From the cell containing the given text, extract its center point as (X, Y) coordinate. 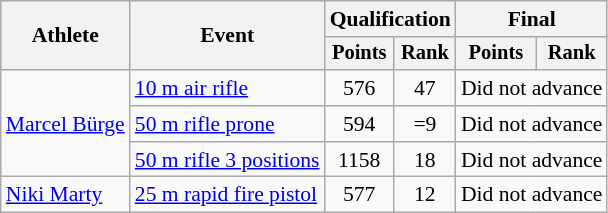
25 m rapid fire pistol (228, 195)
10 m air rifle (228, 88)
Event (228, 36)
1158 (360, 160)
47 (425, 88)
576 (360, 88)
594 (360, 124)
Athlete (66, 36)
Marcel Bürge (66, 124)
12 (425, 195)
50 m rifle 3 positions (228, 160)
Final (532, 19)
50 m rifle prone (228, 124)
=9 (425, 124)
577 (360, 195)
Niki Marty (66, 195)
Qualification (390, 19)
18 (425, 160)
